Provide the [X, Y] coordinate of the cell's center where the given text is located.  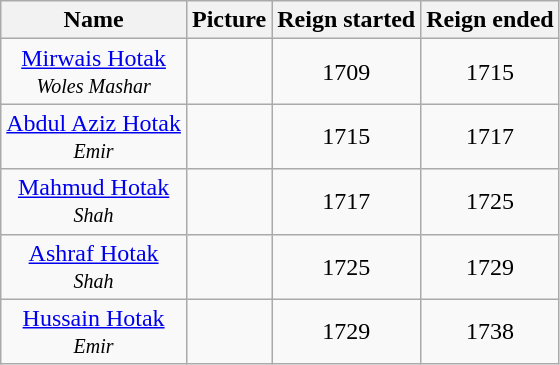
Name [94, 20]
Picture [228, 20]
Reign started [346, 20]
1709 [346, 72]
Mahmud HotakShah [94, 202]
Hussain HotakEmir [94, 332]
1738 [490, 332]
Abdul Aziz HotakEmir [94, 136]
Ashraf HotakShah [94, 266]
Reign ended [490, 20]
Mirwais HotakWoles Mashar [94, 72]
